For the text-containing cell, return its midpoint in [x, y] coordinate format. 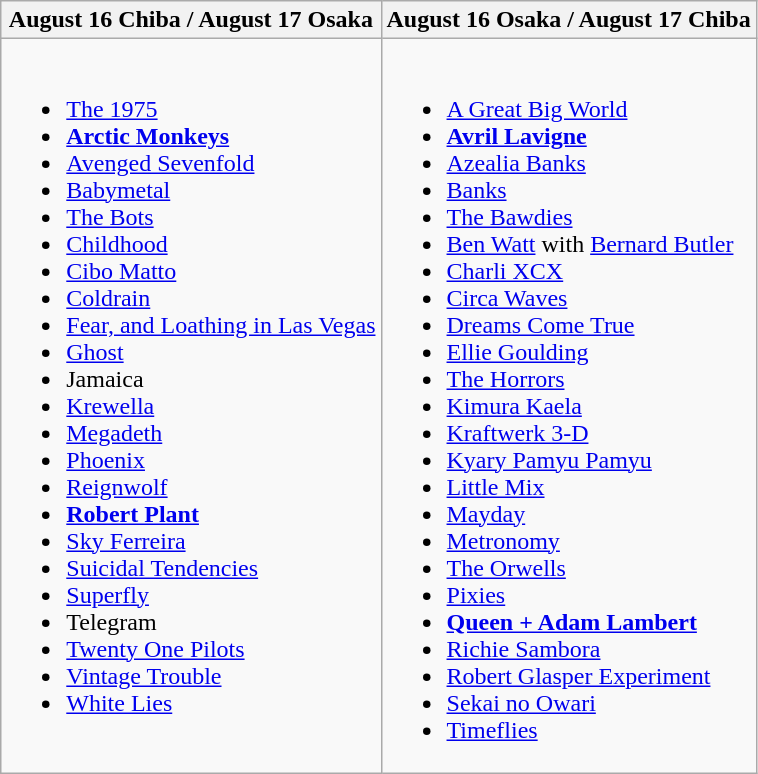
August 16 Chiba / August 17 Osaka [191, 20]
August 16 Osaka / August 17 Chiba [568, 20]
